Locate the cell with the specified text and output its [x, y] center coordinate. 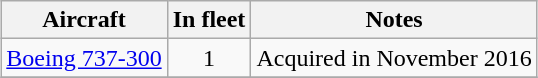
1 [209, 58]
Notes [394, 20]
Aircraft [84, 20]
In fleet [209, 20]
Boeing 737-300 [84, 58]
Acquired in November 2016 [394, 58]
